Return the [X, Y] coordinate for the center point of the cell that contains the specified text.  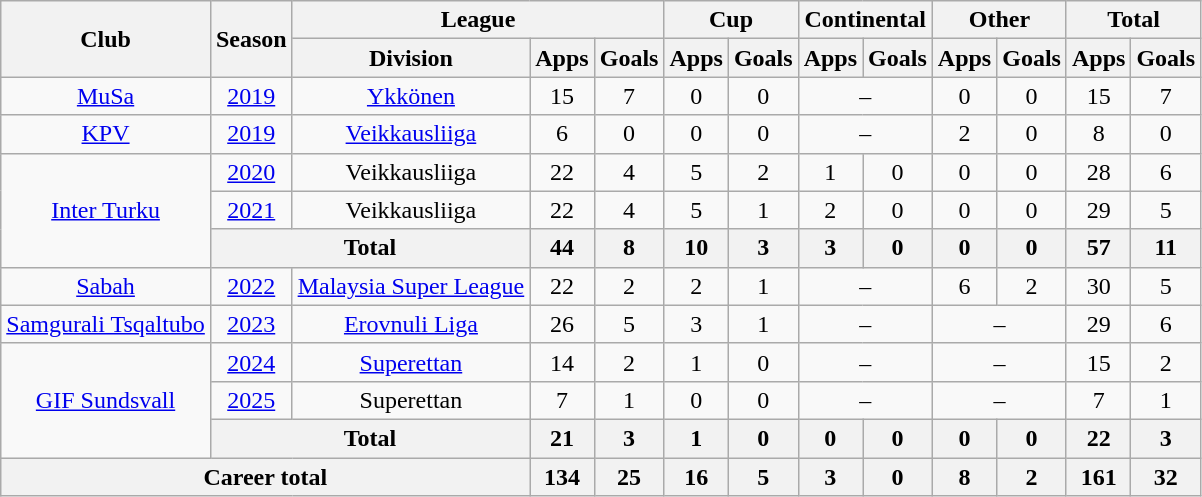
161 [1098, 477]
2024 [251, 362]
Season [251, 39]
League [478, 20]
Cup [731, 20]
57 [1098, 248]
25 [629, 477]
GIF Sundsvall [106, 400]
2025 [251, 400]
26 [562, 324]
2022 [251, 286]
2020 [251, 172]
14 [562, 362]
32 [1166, 477]
Continental [865, 20]
Sabah [106, 286]
Other [999, 20]
16 [696, 477]
KPV [106, 134]
2021 [251, 210]
30 [1098, 286]
Career total [266, 477]
MuSa [106, 96]
10 [696, 248]
Malaysia Super League [411, 286]
2023 [251, 324]
11 [1166, 248]
Ykkönen [411, 96]
21 [562, 438]
Club [106, 39]
Inter Turku [106, 210]
Erovnuli Liga [411, 324]
28 [1098, 172]
Samgurali Tsqaltubo [106, 324]
134 [562, 477]
44 [562, 248]
Division [411, 58]
